Pinpoint the cell where the given text exists, returning its (x, y) midpoint coordinate. 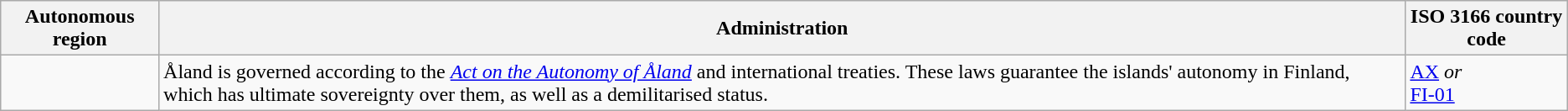
AX orFI-01 (1486, 82)
ISO 3166 country code (1486, 29)
Autonomous region (80, 29)
Administration (782, 29)
